Output the (X, Y) coordinate of the center of the cell containing the given text.  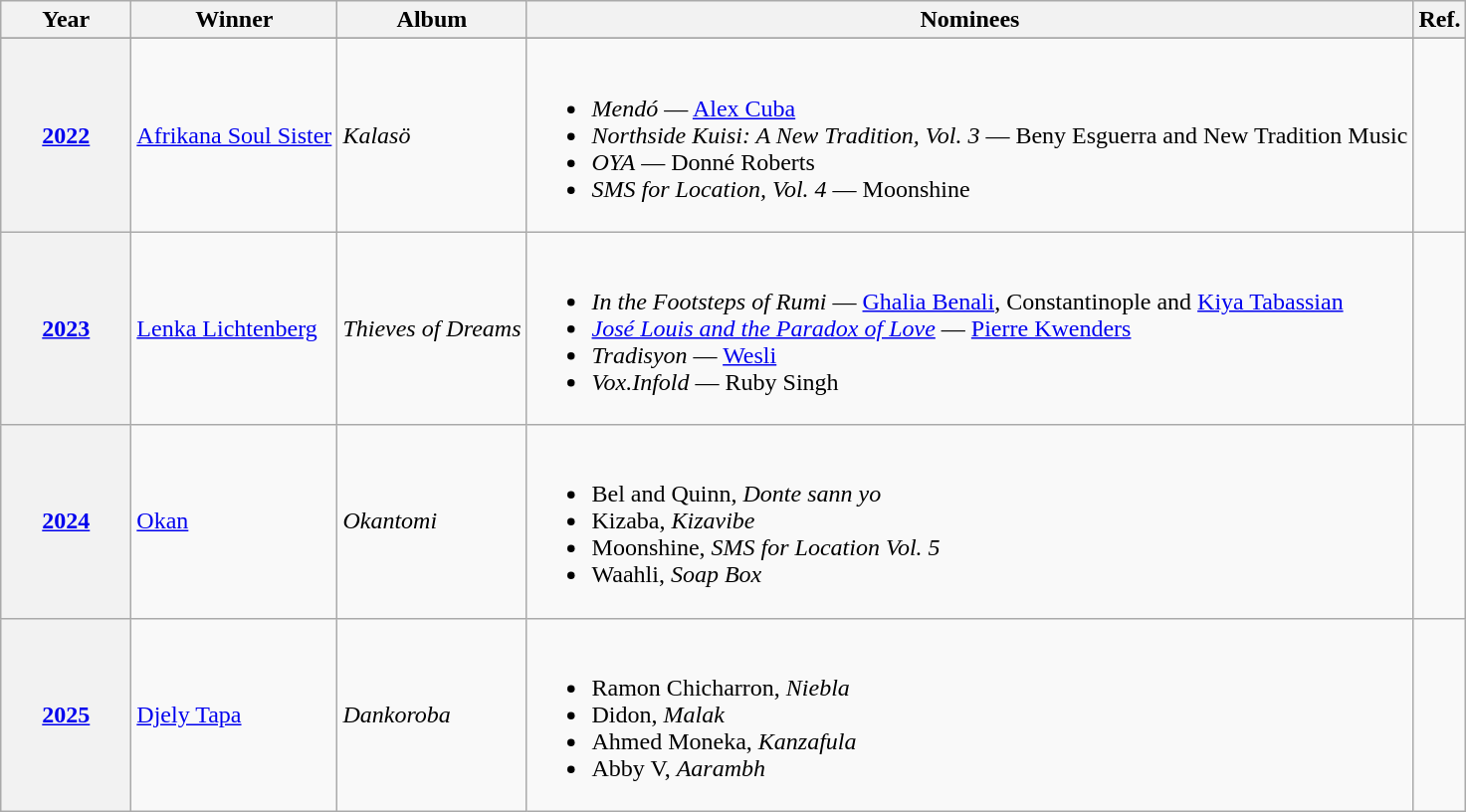
Ramon Chicharron, NieblaDidon, MalakAhmed Moneka, KanzafulaAbby V, Aarambh (969, 714)
Bel and Quinn, Donte sann yoKizaba, KizavibeMoonshine, SMS for Location Vol. 5Waahli, Soap Box (969, 521)
Okantomi (432, 521)
Dankoroba (432, 714)
Thieves of Dreams (432, 328)
Lenka Lichtenberg (235, 328)
2022 (66, 135)
2025 (66, 714)
Afrikana Soul Sister (235, 135)
Kalasö (432, 135)
2024 (66, 521)
Year (66, 20)
Djely Tapa (235, 714)
Winner (235, 20)
2023 (66, 328)
Okan (235, 521)
Nominees (969, 20)
Album (432, 20)
Ref. (1439, 20)
